Output the [x, y] coordinate of the center of the cell containing the given text.  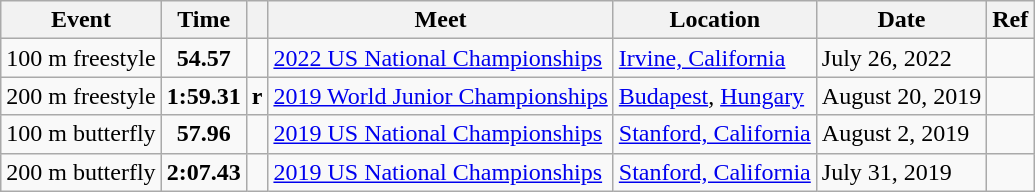
2:07.43 [204, 172]
Date [901, 20]
Event [81, 20]
r [257, 96]
2022 US National Championships [440, 58]
200 m butterfly [81, 172]
100 m freestyle [81, 58]
Irvine, California [714, 58]
Location [714, 20]
July 31, 2019 [901, 172]
2019 World Junior Championships [440, 96]
200 m freestyle [81, 96]
54.57 [204, 58]
August 20, 2019 [901, 96]
57.96 [204, 134]
Ref [1010, 20]
100 m butterfly [81, 134]
Time [204, 20]
Meet [440, 20]
Budapest, Hungary [714, 96]
1:59.31 [204, 96]
July 26, 2022 [901, 58]
August 2, 2019 [901, 134]
